From the cell containing the given text, extract its center point as (x, y) coordinate. 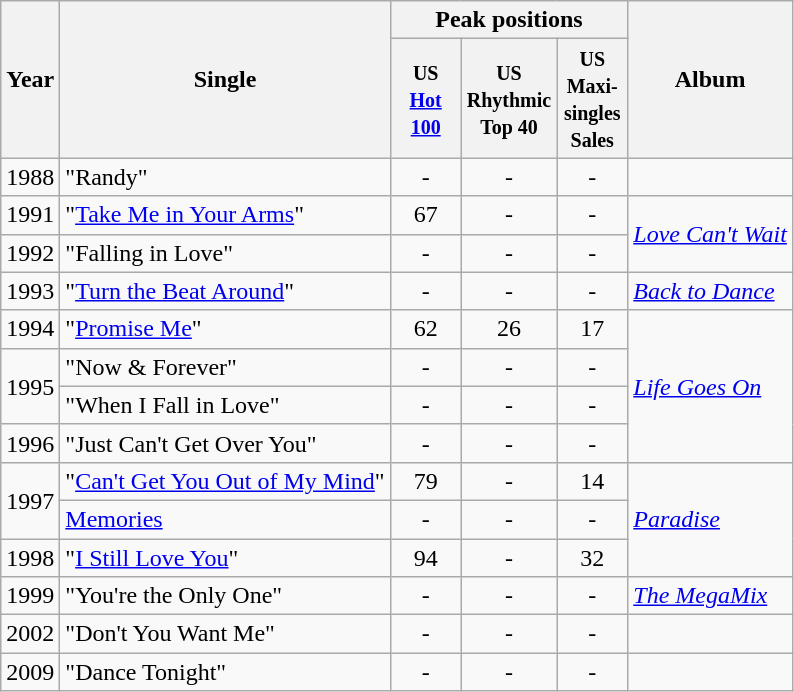
Year (30, 80)
"Randy" (225, 177)
1995 (30, 386)
Life Goes On (710, 386)
"Just Can't Get Over You" (225, 443)
1999 (30, 596)
US Maxi-singlesSales (592, 98)
Single (225, 80)
1993 (30, 291)
Love Can't Wait (710, 234)
2009 (30, 672)
"Dance Tonight" (225, 672)
1991 (30, 215)
Album (710, 80)
26 (508, 329)
1992 (30, 253)
1988 (30, 177)
The MegaMix (710, 596)
Memories (225, 519)
79 (426, 481)
US RhythmicTop 40 (508, 98)
"Turn the Beat Around" (225, 291)
"Don't You Want Me" (225, 634)
14 (592, 481)
Peak positions (509, 20)
"Can't Get You Out of My Mind" (225, 481)
67 (426, 215)
Paradise (710, 519)
2002 (30, 634)
"When I Fall in Love" (225, 405)
"Take Me in Your Arms" (225, 215)
"Now & Forever" (225, 367)
1994 (30, 329)
USHot 100 (426, 98)
"I Still Love You" (225, 557)
1997 (30, 500)
94 (426, 557)
"Falling in Love" (225, 253)
32 (592, 557)
"You're the Only One" (225, 596)
Back to Dance (710, 291)
"Promise Me" (225, 329)
1998 (30, 557)
17 (592, 329)
62 (426, 329)
1996 (30, 443)
